Search for the cell housing the specified text and yield its [X, Y] center coordinate. 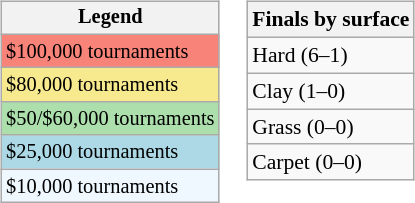
Hard (6–1) [330, 55]
Clay (1–0) [330, 91]
$80,000 tournaments [110, 85]
$25,000 tournaments [110, 152]
$100,000 tournaments [110, 51]
Grass (0–0) [330, 127]
Finals by surface [330, 20]
$50/$60,000 tournaments [110, 119]
$10,000 tournaments [110, 186]
Legend [110, 18]
Carpet (0–0) [330, 162]
